Scan for the cell matching the given text and deliver its (X, Y) coordinate at center. 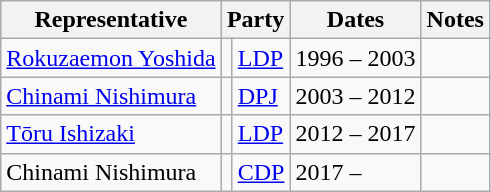
Notes (455, 20)
2003 – 2012 (356, 96)
Tōru Ishizaki (111, 134)
CDP (261, 172)
Representative (111, 20)
2017 – (356, 172)
Party (256, 20)
1996 – 2003 (356, 58)
Dates (356, 20)
DPJ (261, 96)
2012 – 2017 (356, 134)
Rokuzaemon Yoshida (111, 58)
